Determine the [X, Y] coordinate at the center of the cell enclosing the given text.  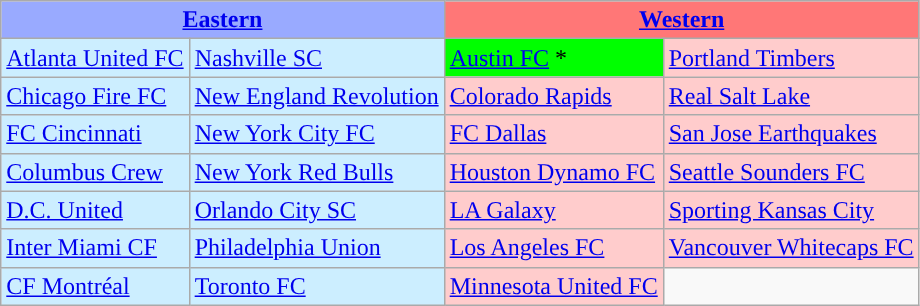
Los Angeles FC [554, 248]
CF Montréal [95, 286]
FC Dallas [554, 134]
Austin FC * [554, 58]
Houston Dynamo FC [554, 172]
New England Revolution [316, 96]
Minnesota United FC [554, 286]
Sporting Kansas City [791, 210]
Columbus Crew [95, 172]
Colorado Rapids [554, 96]
New York Red Bulls [316, 172]
LA Galaxy [554, 210]
Toronto FC [316, 286]
Portland Timbers [791, 58]
Inter Miami CF [95, 248]
Vancouver Whitecaps FC [791, 248]
Nashville SC [316, 58]
FC Cincinnati [95, 134]
Atlanta United FC [95, 58]
Western [682, 20]
Seattle Sounders FC [791, 172]
San Jose Earthquakes [791, 134]
Real Salt Lake [791, 96]
Orlando City SC [316, 210]
Philadelphia Union [316, 248]
Chicago Fire FC [95, 96]
Eastern [222, 20]
New York City FC [316, 134]
D.C. United [95, 210]
